For the text-containing cell, return its midpoint in [x, y] coordinate format. 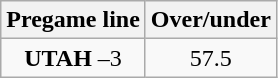
57.5 [210, 58]
Pregame line [74, 20]
UTAH –3 [74, 58]
Over/under [210, 20]
